Capture the cell that displays the provided text and extract its [x, y] central coordinate. 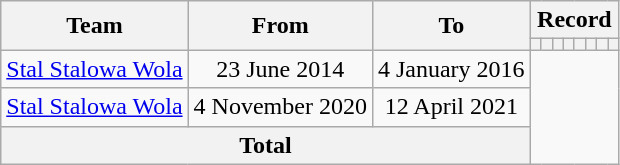
4 January 2016 [451, 69]
To [451, 26]
Total [266, 145]
Record [574, 20]
Team [94, 26]
From [280, 26]
12 April 2021 [451, 107]
23 June 2014 [280, 69]
4 November 2020 [280, 107]
